Extract the [X, Y] coordinate from the center of the cell holding the provided text.  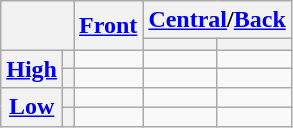
Central/Back [217, 20]
Front [108, 26]
Low [32, 107]
High [32, 69]
